Search for the cell housing the specified text and yield its [x, y] center coordinate. 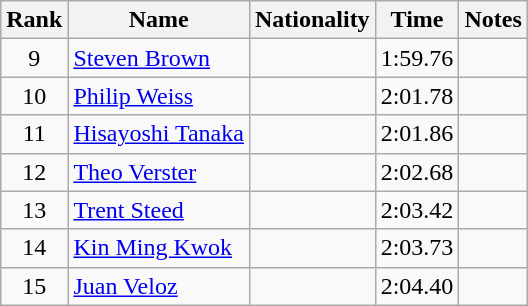
Name [159, 20]
1:59.76 [417, 58]
Rank [34, 20]
10 [34, 96]
2:03.73 [417, 248]
Kin Ming Kwok [159, 248]
Trent Steed [159, 210]
Notes [493, 20]
Philip Weiss [159, 96]
2:03.42 [417, 210]
Juan Veloz [159, 286]
Nationality [312, 20]
14 [34, 248]
2:01.78 [417, 96]
Theo Verster [159, 172]
2:04.40 [417, 286]
12 [34, 172]
Steven Brown [159, 58]
9 [34, 58]
Time [417, 20]
2:01.86 [417, 134]
15 [34, 286]
11 [34, 134]
2:02.68 [417, 172]
Hisayoshi Tanaka [159, 134]
13 [34, 210]
